From the cell containing the given text, extract its center point as [X, Y] coordinate. 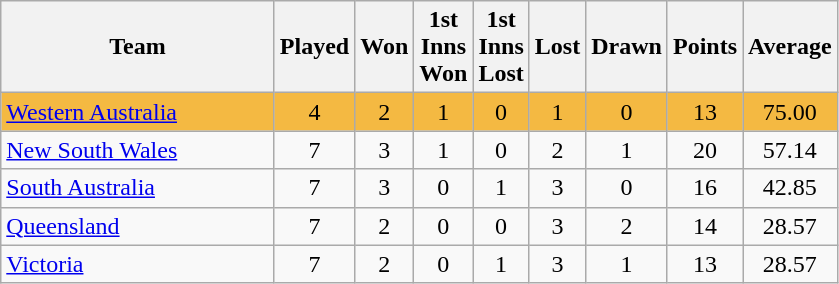
Queensland [138, 226]
1st Inns Lost [501, 47]
Points [704, 47]
Western Australia [138, 112]
South Australia [138, 188]
Average [790, 47]
New South Wales [138, 150]
Team [138, 47]
Drawn [627, 47]
4 [314, 112]
75.00 [790, 112]
57.14 [790, 150]
Played [314, 47]
16 [704, 188]
Lost [557, 47]
20 [704, 150]
14 [704, 226]
1st Inns Won [444, 47]
Won [384, 47]
42.85 [790, 188]
Victoria [138, 264]
